Return the [x, y] coordinate for the center point of the cell that contains the specified text.  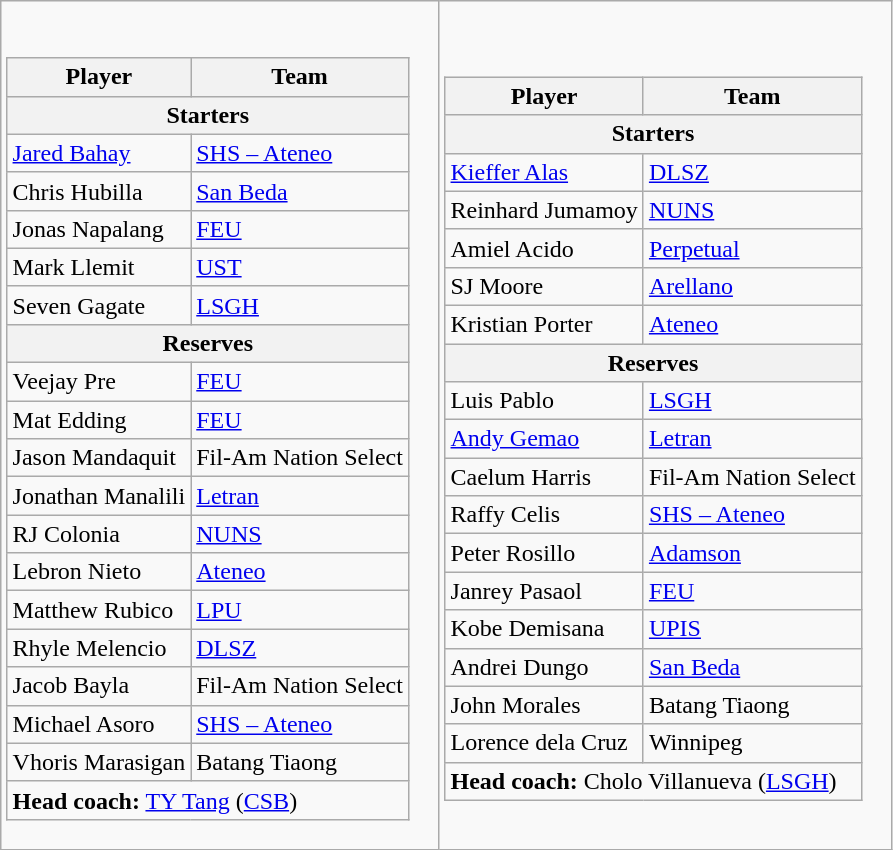
Mat Edding [99, 420]
Head coach: Cholo Villanueva (LSGH) [653, 781]
Seven Gagate [99, 305]
Jason Mandaquit [99, 458]
Kieffer Alas [544, 172]
Adamson [752, 553]
Veejay Pre [99, 382]
Raffy Celis [544, 515]
Head coach: TY Tang (CSB) [208, 800]
Luis Pablo [544, 401]
Vhoris Marasigan [99, 762]
Lebron Nieto [99, 572]
Andy Gemao [544, 439]
Kobe Demisana [544, 629]
Lorence dela Cruz [544, 743]
Caelum Harris [544, 477]
Jonas Napalang [99, 229]
UPIS [752, 629]
Arellano [752, 286]
RJ Colonia [99, 534]
Amiel Acido [544, 248]
SJ Moore [544, 286]
Rhyle Melencio [99, 648]
Janrey Pasaol [544, 591]
LPU [300, 610]
Mark Llemit [99, 267]
Reinhard Jumamoy [544, 210]
Jacob Bayla [99, 686]
Michael Asoro [99, 724]
Andrei Dungo [544, 667]
Jonathan Manalili [99, 496]
John Morales [544, 705]
Matthew Rubico [99, 610]
UST [300, 267]
Jared Bahay [99, 153]
Winnipeg [752, 743]
Perpetual [752, 248]
Kristian Porter [544, 324]
Peter Rosillo [544, 553]
Chris Hubilla [99, 191]
